Provide the (x, y) coordinate of the cell's center where the given text is located.  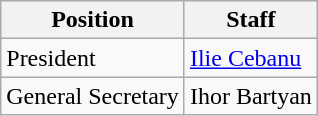
General Secretary (93, 96)
Position (93, 20)
Ilie Cebanu (250, 58)
President (93, 58)
Staff (250, 20)
Ihor Bartyan (250, 96)
